Locate the cell with the specified text and output its [X, Y] center coordinate. 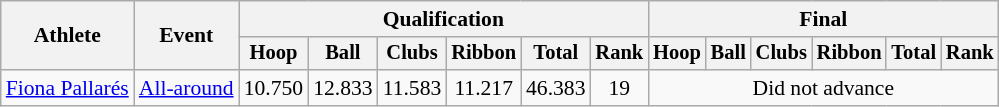
All-around [186, 88]
11.217 [484, 88]
Fiona Pallarés [68, 88]
Event [186, 36]
46.383 [556, 88]
Did not advance [823, 88]
11.583 [412, 88]
Athlete [68, 36]
10.750 [274, 88]
Qualification [444, 19]
Final [823, 19]
19 [620, 88]
12.833 [342, 88]
